Return the (x, y) coordinate for the center point of the cell that contains the specified text.  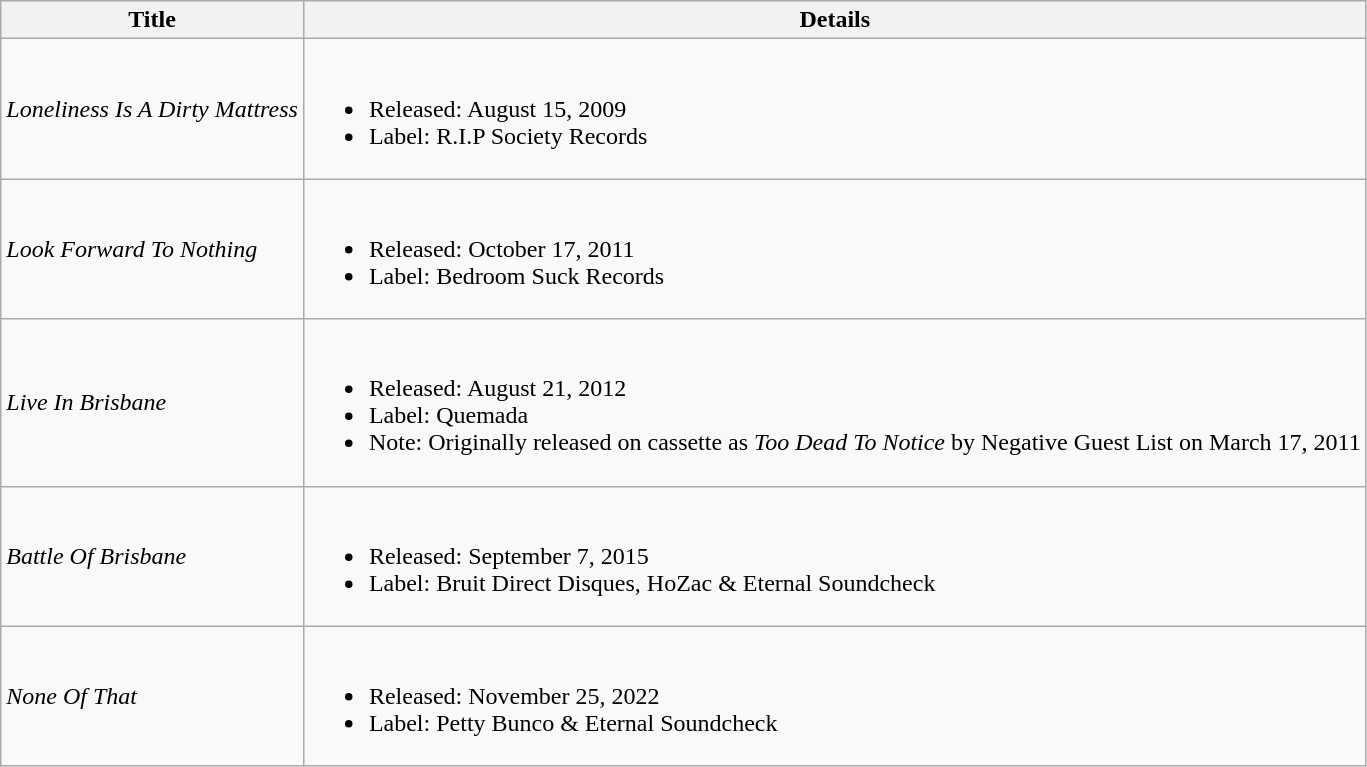
Loneliness Is A Dirty Mattress (152, 109)
Details (834, 20)
Title (152, 20)
Battle Of Brisbane (152, 556)
Released: August 15, 2009Label: R.I.P Society Records (834, 109)
Look Forward To Nothing (152, 249)
Released: September 7, 2015Label: Bruit Direct Disques, HoZac & Eternal Soundcheck (834, 556)
Released: August 21, 2012Label: QuemadaNote: Originally released on cassette as Too Dead To Notice by Negative Guest List on March 17, 2011 (834, 402)
Live In Brisbane (152, 402)
Released: November 25, 2022Label: Petty Bunco & Eternal Soundcheck (834, 696)
Released: October 17, 2011Label: Bedroom Suck Records (834, 249)
None Of That (152, 696)
